Identify which cell holds the provided text, then report its (X, Y) central coordinate. 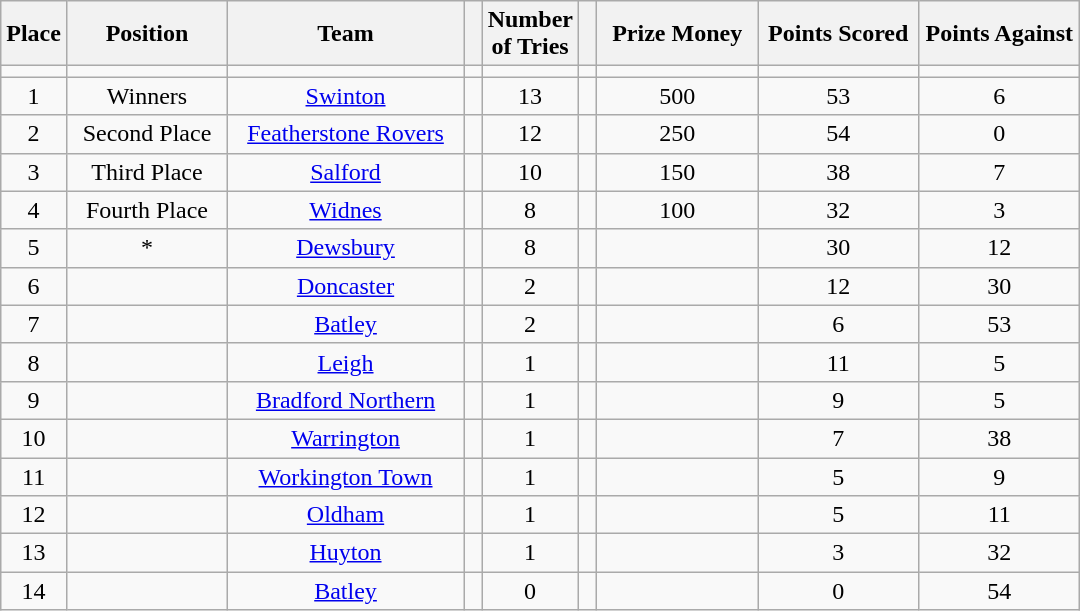
Oldham (346, 515)
500 (678, 96)
Fourth Place (146, 210)
150 (678, 172)
Doncaster (346, 286)
Swinton (346, 96)
Bradford Northern (346, 400)
Second Place (146, 134)
Dewsbury (346, 248)
Place (34, 34)
Widnes (346, 210)
Prize Money (678, 34)
Number of Tries (530, 34)
Featherstone Rovers (346, 134)
4 (34, 210)
14 (34, 591)
Team (346, 34)
Points Scored (838, 34)
Points Against (1000, 34)
Workington Town (346, 477)
Warrington (346, 438)
Winners (146, 96)
Leigh (346, 362)
* (146, 248)
250 (678, 134)
Salford (346, 172)
100 (678, 210)
Third Place (146, 172)
Position (146, 34)
Huyton (346, 553)
